Search for the cell housing the specified text and yield its [X, Y] center coordinate. 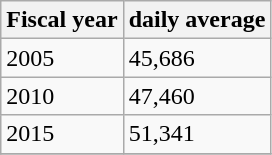
Fiscal year [62, 20]
51,341 [197, 134]
47,460 [197, 96]
daily average [197, 20]
2015 [62, 134]
2005 [62, 58]
45,686 [197, 58]
2010 [62, 96]
